For the text-containing cell, return its midpoint in [x, y] coordinate format. 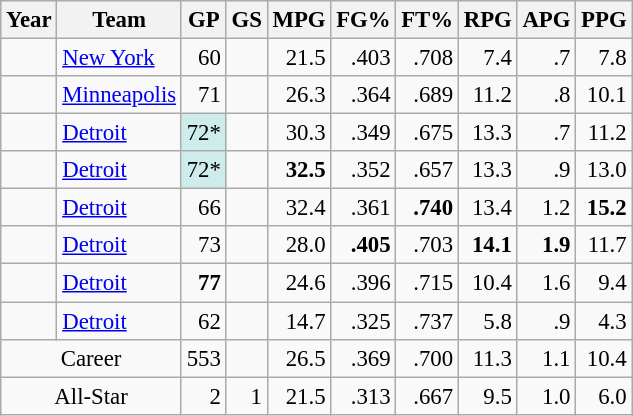
28.0 [299, 245]
66 [204, 208]
MPG [299, 20]
All-Star [92, 396]
Minneapolis [119, 95]
13.0 [604, 170]
.675 [428, 133]
Career [92, 358]
11.3 [488, 358]
GS [246, 20]
1.1 [546, 358]
FT% [428, 20]
553 [204, 358]
71 [204, 95]
26.3 [299, 95]
24.6 [299, 283]
1.9 [546, 245]
.352 [364, 170]
15.2 [604, 208]
PPG [604, 20]
.405 [364, 245]
13.4 [488, 208]
.700 [428, 358]
.396 [364, 283]
14.1 [488, 245]
.313 [364, 396]
1.2 [546, 208]
.364 [364, 95]
5.8 [488, 321]
.657 [428, 170]
60 [204, 58]
1.0 [546, 396]
4.3 [604, 321]
.715 [428, 283]
7.4 [488, 58]
.708 [428, 58]
APG [546, 20]
GP [204, 20]
RPG [488, 20]
.361 [364, 208]
9.4 [604, 283]
6.0 [604, 396]
1 [246, 396]
73 [204, 245]
.703 [428, 245]
New York [119, 58]
11.7 [604, 245]
1.6 [546, 283]
Year [29, 20]
30.3 [299, 133]
26.5 [299, 358]
62 [204, 321]
.740 [428, 208]
32.5 [299, 170]
32.4 [299, 208]
.8 [546, 95]
Team [119, 20]
9.5 [488, 396]
.667 [428, 396]
.737 [428, 321]
.689 [428, 95]
.369 [364, 358]
.325 [364, 321]
FG% [364, 20]
.403 [364, 58]
77 [204, 283]
14.7 [299, 321]
10.1 [604, 95]
.349 [364, 133]
7.8 [604, 58]
2 [204, 396]
